Extract the [x, y] coordinate from the center of the cell holding the provided text.  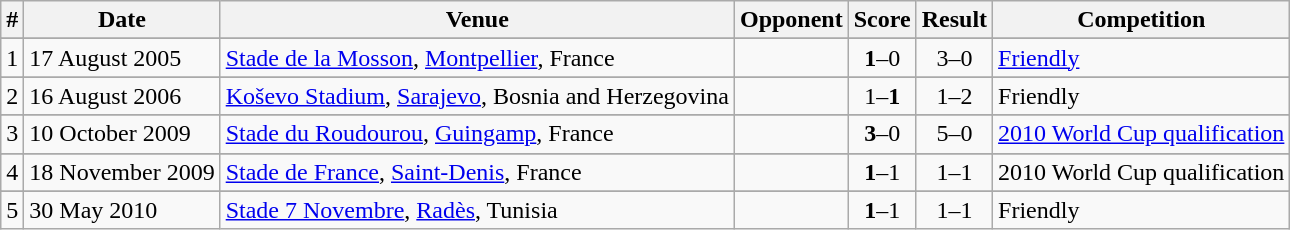
4 [12, 172]
5 [12, 210]
Score [882, 20]
17 August 2005 [122, 58]
Stade 7 Novembre, Radès, Tunisia [477, 210]
18 November 2009 [122, 172]
Date [122, 20]
1–2 [954, 96]
10 October 2009 [122, 134]
Competition [1142, 20]
5–0 [954, 134]
Stade de la Mosson, Montpellier, France [477, 58]
3 [12, 134]
Result [954, 20]
Stade de France, Saint-Denis, France [477, 172]
2 [12, 96]
30 May 2010 [122, 210]
# [12, 20]
Venue [477, 20]
1 [12, 58]
Opponent [791, 20]
Stade du Roudourou, Guingamp, France [477, 134]
16 August 2006 [122, 96]
Koševo Stadium, Sarajevo, Bosnia and Herzegovina [477, 96]
1–0 [882, 58]
